Pinpoint the cell where the given text exists, returning its (x, y) midpoint coordinate. 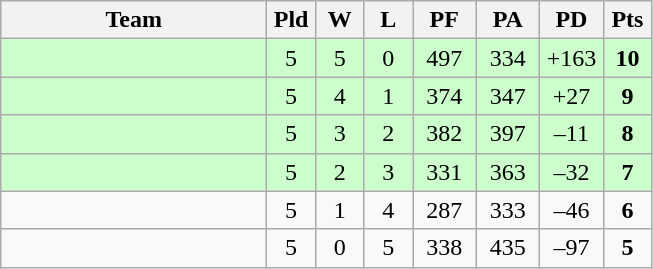
Team (134, 20)
363 (508, 172)
338 (444, 248)
331 (444, 172)
+163 (572, 58)
Pld (292, 20)
PD (572, 20)
–11 (572, 134)
497 (444, 58)
382 (444, 134)
Pts (628, 20)
397 (508, 134)
287 (444, 210)
+27 (572, 96)
–32 (572, 172)
PF (444, 20)
9 (628, 96)
10 (628, 58)
374 (444, 96)
435 (508, 248)
7 (628, 172)
6 (628, 210)
347 (508, 96)
PA (508, 20)
8 (628, 134)
L (388, 20)
–46 (572, 210)
–97 (572, 248)
333 (508, 210)
W (340, 20)
334 (508, 58)
